Return [X, Y] of the center of cell containing provided text 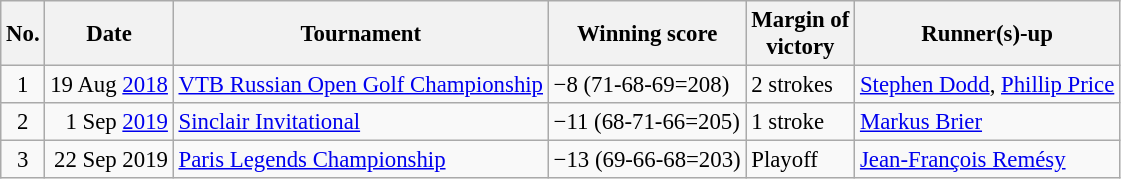
19 Aug 2018 [109, 85]
VTB Russian Open Golf Championship [360, 85]
Markus Brier [988, 122]
Stephen Dodd, Phillip Price [988, 85]
Margin ofvictory [800, 34]
1 [23, 85]
22 Sep 2019 [109, 160]
Tournament [360, 34]
1 stroke [800, 122]
−11 (68-71-66=205) [647, 122]
Paris Legends Championship [360, 160]
Winning score [647, 34]
Runner(s)-up [988, 34]
Playoff [800, 160]
1 Sep 2019 [109, 122]
3 [23, 160]
Sinclair Invitational [360, 122]
2 strokes [800, 85]
Date [109, 34]
Jean-François Remésy [988, 160]
−8 (71-68-69=208) [647, 85]
2 [23, 122]
−13 (69-66-68=203) [647, 160]
No. [23, 34]
